Identify which cell holds the provided text, then report its (x, y) central coordinate. 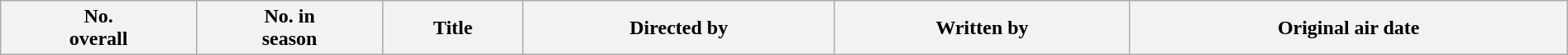
Written by (982, 28)
No.overall (99, 28)
Directed by (678, 28)
No. inseason (289, 28)
Title (453, 28)
Original air date (1348, 28)
